From the cell containing the given text, extract its center point as (x, y) coordinate. 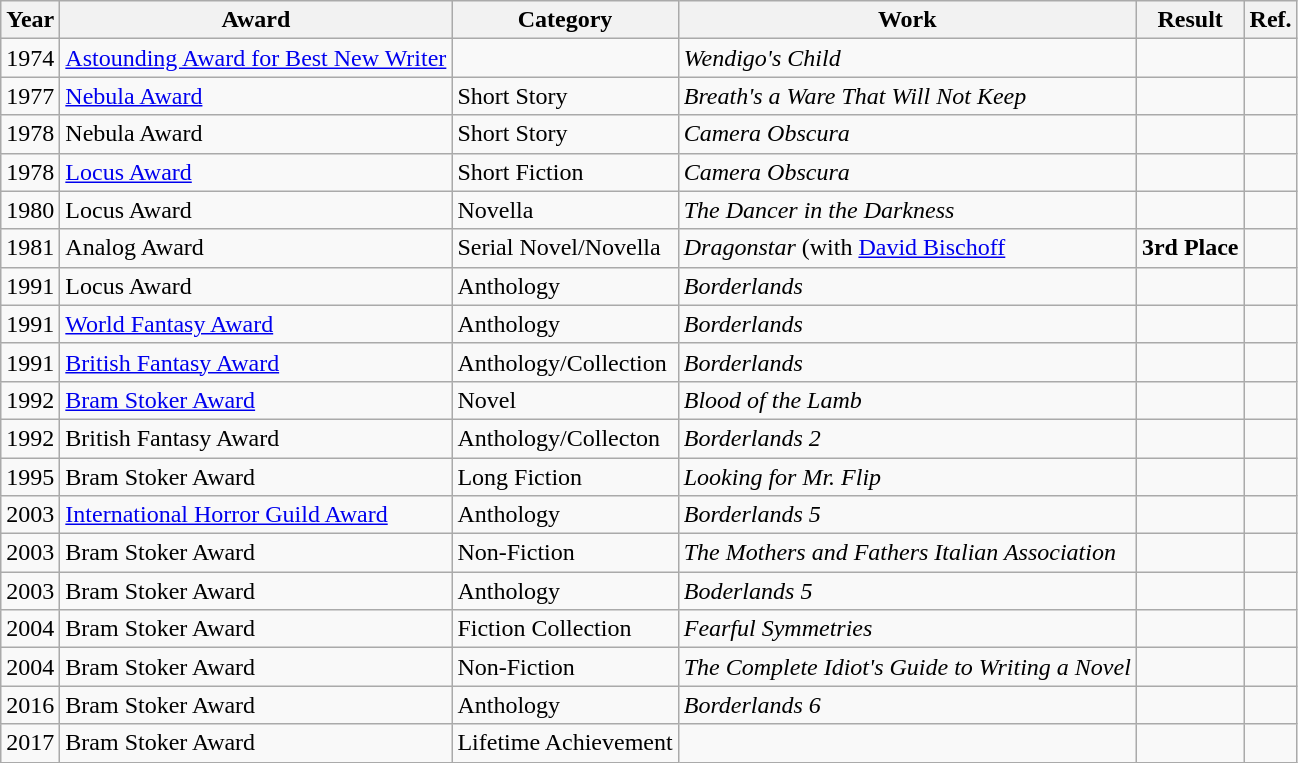
Breath's a Ware That Will Not Keep (907, 96)
Work (907, 20)
Award (256, 20)
Novella (565, 210)
Fearful Symmetries (907, 629)
Boderlands 5 (907, 591)
2016 (30, 705)
International Horror Guild Award (256, 515)
Blood of the Lamb (907, 400)
Category (565, 20)
1974 (30, 58)
Analog Award (256, 248)
2017 (30, 743)
The Mothers and Fathers Italian Association (907, 553)
1981 (30, 248)
Fiction Collection (565, 629)
1995 (30, 477)
Borderlands 5 (907, 515)
Astounding Award for Best New Writer (256, 58)
Anthology/Collection (565, 362)
Short Fiction (565, 172)
Serial Novel/Novella (565, 248)
Result (1190, 20)
Borderlands 2 (907, 438)
World Fantasy Award (256, 324)
The Dancer in the Darkness (907, 210)
Looking for Mr. Flip (907, 477)
Ref. (1270, 20)
Novel (565, 400)
Lifetime Achievement (565, 743)
Dragonstar (with David Bischoff (907, 248)
Anthology/Collecton (565, 438)
1977 (30, 96)
Wendigo's Child (907, 58)
3rd Place (1190, 248)
Long Fiction (565, 477)
1980 (30, 210)
Year (30, 20)
The Complete Idiot's Guide to Writing a Novel (907, 667)
Borderlands 6 (907, 705)
